Determine the (x, y) coordinate at the center of the cell enclosing the given text.  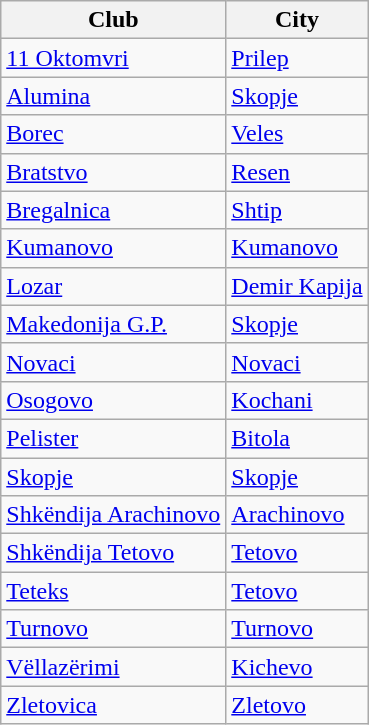
Osogovo (114, 400)
Vëllazërimi (114, 667)
Teteks (114, 591)
Makedonija G.P. (114, 324)
Bregalnica (114, 210)
Alumina (114, 96)
Shtip (297, 210)
City (297, 20)
Shkëndija Tetovo (114, 553)
Kichevo (297, 667)
Lozar (114, 286)
Pelister (114, 438)
Zletovo (297, 705)
Arachinovo (297, 515)
Kochani (297, 400)
Resen (297, 172)
Borec (114, 134)
Veles (297, 134)
Club (114, 20)
Bratstvo (114, 172)
11 Oktomvri (114, 58)
Demir Kapija (297, 286)
Shkëndija Arachinovo (114, 515)
Zletovica (114, 705)
Bitola (297, 438)
Prilep (297, 58)
